From the cell containing the given text, extract its center point as [x, y] coordinate. 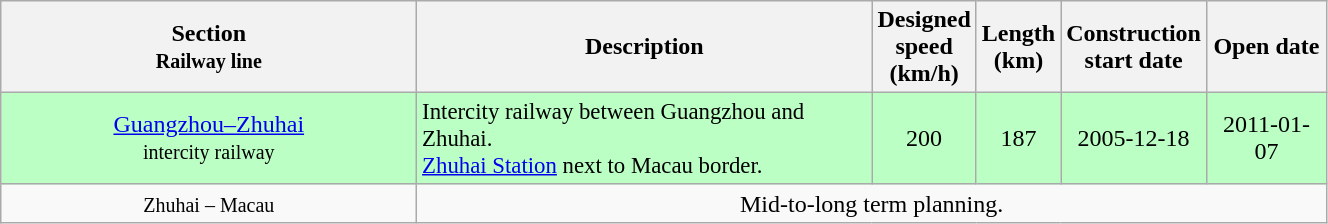
Designed speed (km/h) [924, 47]
Construction start date [1134, 47]
2005-12-18 [1134, 139]
187 [1018, 139]
Intercity railway between Guangzhou and Zhuhai. Zhuhai Station next to Macau border. [644, 139]
Section Railway line [209, 47]
Open date [1266, 47]
Description [644, 47]
Length (km) [1018, 47]
Guangzhou–Zhuhai intercity railway [209, 139]
Zhuhai – Macau [209, 203]
2011-01-07 [1266, 139]
200 [924, 139]
Mid-to-long term planning. [872, 203]
